Return (X, Y) of the center of cell containing provided text 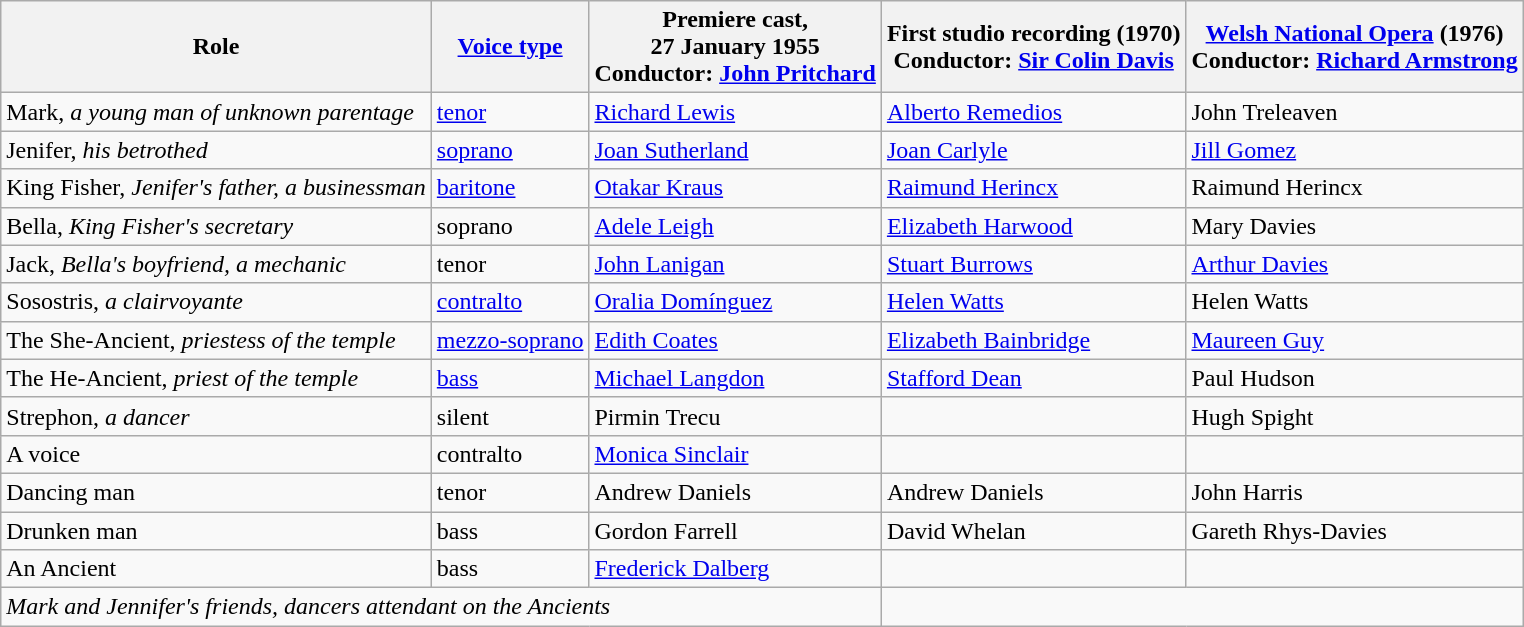
mezzo-soprano (510, 340)
Jenifer, his betrothed (216, 150)
John Treleaven (1354, 112)
Joan Sutherland (735, 150)
Stuart Burrows (1034, 264)
Jack, Bella's boyfriend, a mechanic (216, 264)
King Fisher, Jenifer's father, a businessman (216, 188)
Michael Langdon (735, 378)
Oralia Domínguez (735, 302)
Bella, King Fisher's secretary (216, 226)
Hugh Spight (1354, 416)
Stafford Dean (1034, 378)
Elizabeth Bainbridge (1034, 340)
Pirmin Trecu (735, 416)
Gareth Rhys-Davies (1354, 531)
Maureen Guy (1354, 340)
Richard Lewis (735, 112)
Premiere cast,27 January 1955Conductor: John Pritchard (735, 47)
David Whelan (1034, 531)
Alberto Remedios (1034, 112)
Voice type (510, 47)
Mary Davies (1354, 226)
First studio recording (1970)Conductor: Sir Colin Davis (1034, 47)
A voice (216, 454)
Mark, a young man of unknown parentage (216, 112)
Edith Coates (735, 340)
Jill Gomez (1354, 150)
Frederick Dalberg (735, 569)
John Harris (1354, 492)
Welsh National Opera (1976)Conductor: Richard Armstrong (1354, 47)
Joan Carlyle (1034, 150)
Mark and Jennifer's friends, dancers attendant on the Ancients (442, 607)
Drunken man (216, 531)
An Ancient (216, 569)
The He-Ancient, priest of the temple (216, 378)
Strephon, a dancer (216, 416)
Arthur Davies (1354, 264)
baritone (510, 188)
silent (510, 416)
Otakar Kraus (735, 188)
Dancing man (216, 492)
Monica Sinclair (735, 454)
Elizabeth Harwood (1034, 226)
Adele Leigh (735, 226)
Sosostris, a clairvoyante (216, 302)
The She-Ancient, priestess of the temple (216, 340)
John Lanigan (735, 264)
Paul Hudson (1354, 378)
Gordon Farrell (735, 531)
Role (216, 47)
